Extract the (X, Y) coordinate from the center of the cell holding the provided text.  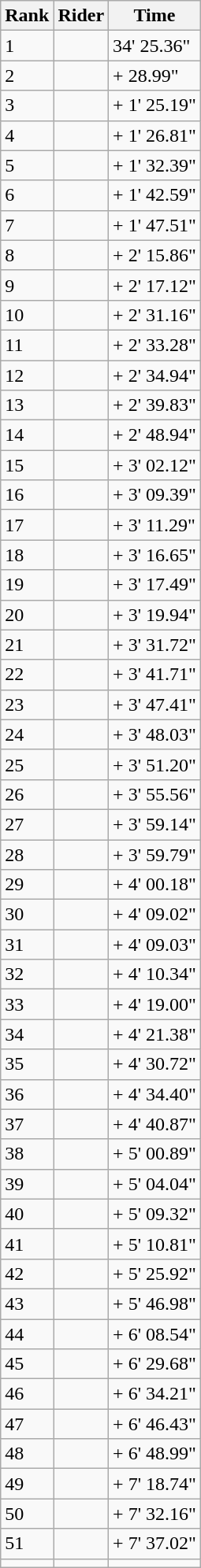
28 (27, 854)
10 (27, 315)
+ 5' 00.89" (154, 1154)
31 (27, 945)
49 (27, 1484)
+ 3' 09.39" (154, 495)
+ 3' 48.03" (154, 734)
39 (27, 1184)
+ 4' 34.40" (154, 1094)
11 (27, 345)
+ 6' 48.99" (154, 1454)
37 (27, 1124)
27 (27, 824)
33 (27, 1004)
8 (27, 255)
+ 1' 47.51" (154, 225)
+ 3' 17.49" (154, 585)
34' 25.36" (154, 46)
14 (27, 435)
32 (27, 974)
+ 2' 31.16" (154, 315)
46 (27, 1394)
Rider (81, 16)
40 (27, 1214)
+ 3' 51.20" (154, 764)
Time (154, 16)
+ 4' 19.00" (154, 1004)
51 (27, 1544)
+ 4' 10.34" (154, 974)
4 (27, 135)
44 (27, 1334)
+ 2' 33.28" (154, 345)
1 (27, 46)
+ 7' 37.02" (154, 1544)
29 (27, 885)
+ 2' 34.94" (154, 375)
30 (27, 915)
+ 5' 25.92" (154, 1274)
45 (27, 1364)
+ 2' 39.83" (154, 405)
17 (27, 525)
24 (27, 734)
+ 3' 41.71" (154, 675)
+ 3' 16.65" (154, 555)
48 (27, 1454)
38 (27, 1154)
+ 6' 34.21" (154, 1394)
21 (27, 645)
+ 7' 18.74" (154, 1484)
50 (27, 1514)
+ 5' 09.32" (154, 1214)
+ 3' 59.79" (154, 854)
+ 1' 25.19" (154, 105)
+ 2' 15.86" (154, 255)
16 (27, 495)
+ 6' 08.54" (154, 1334)
+ 5' 04.04" (154, 1184)
+ 3' 47.41" (154, 704)
+ 28.99" (154, 76)
+ 2' 48.94" (154, 435)
Rank (27, 16)
+ 4' 09.03" (154, 945)
12 (27, 375)
35 (27, 1064)
+ 4' 21.38" (154, 1034)
6 (27, 195)
15 (27, 465)
19 (27, 585)
+ 5' 46.98" (154, 1304)
23 (27, 704)
+ 2' 17.12" (154, 285)
13 (27, 405)
5 (27, 165)
+ 6' 29.68" (154, 1364)
+ 1' 32.39" (154, 165)
+ 4' 00.18" (154, 885)
36 (27, 1094)
34 (27, 1034)
9 (27, 285)
+ 4' 40.87" (154, 1124)
26 (27, 794)
+ 1' 26.81" (154, 135)
25 (27, 764)
41 (27, 1244)
3 (27, 105)
2 (27, 76)
+ 6' 46.43" (154, 1424)
20 (27, 615)
43 (27, 1304)
+ 3' 11.29" (154, 525)
+ 3' 19.94" (154, 615)
42 (27, 1274)
7 (27, 225)
+ 3' 59.14" (154, 824)
+ 3' 31.72" (154, 645)
18 (27, 555)
+ 1' 42.59" (154, 195)
+ 7' 32.16" (154, 1514)
47 (27, 1424)
+ 3' 02.12" (154, 465)
22 (27, 675)
+ 5' 10.81" (154, 1244)
+ 4' 30.72" (154, 1064)
+ 4' 09.02" (154, 915)
+ 3' 55.56" (154, 794)
